Determine the [X, Y] coordinate at the center of the cell enclosing the given text.  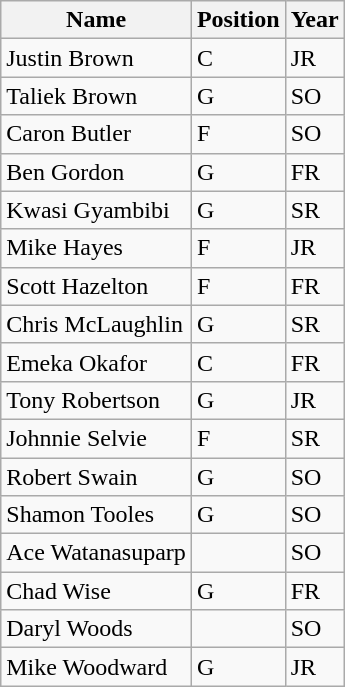
Mike Hayes [96, 248]
Taliek Brown [96, 96]
Ace Watanasuparp [96, 553]
Mike Woodward [96, 667]
Robert Swain [96, 477]
Chad Wise [96, 591]
Emeka Okafor [96, 362]
Ben Gordon [96, 172]
Kwasi Gyambibi [96, 210]
Year [314, 20]
Position [238, 20]
Chris McLaughlin [96, 324]
Name [96, 20]
Scott Hazelton [96, 286]
Shamon Tooles [96, 515]
Caron Butler [96, 134]
Justin Brown [96, 58]
Daryl Woods [96, 629]
Tony Robertson [96, 400]
Johnnie Selvie [96, 438]
